Return the [x, y] coordinate for the center point of the cell that contains the specified text.  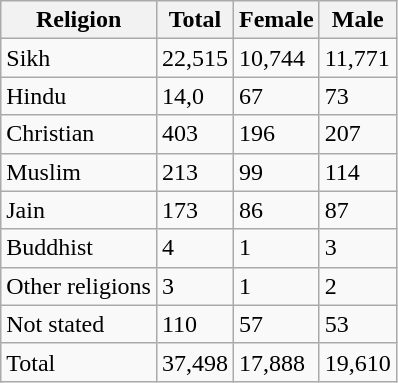
2 [358, 286]
110 [194, 324]
403 [194, 134]
Religion [79, 20]
57 [277, 324]
213 [194, 172]
99 [277, 172]
53 [358, 324]
Female [277, 20]
Not stated [79, 324]
173 [194, 210]
14,0 [194, 96]
Sikh [79, 58]
67 [277, 96]
Other religions [79, 286]
37,498 [194, 362]
22,515 [194, 58]
Muslim [79, 172]
87 [358, 210]
73 [358, 96]
17,888 [277, 362]
Christian [79, 134]
Jain [79, 210]
207 [358, 134]
11,771 [358, 58]
Buddhist [79, 248]
196 [277, 134]
Male [358, 20]
10,744 [277, 58]
19,610 [358, 362]
Hindu [79, 96]
114 [358, 172]
86 [277, 210]
4 [194, 248]
